Return the [X, Y] coordinate for the center point of the cell that contains the specified text.  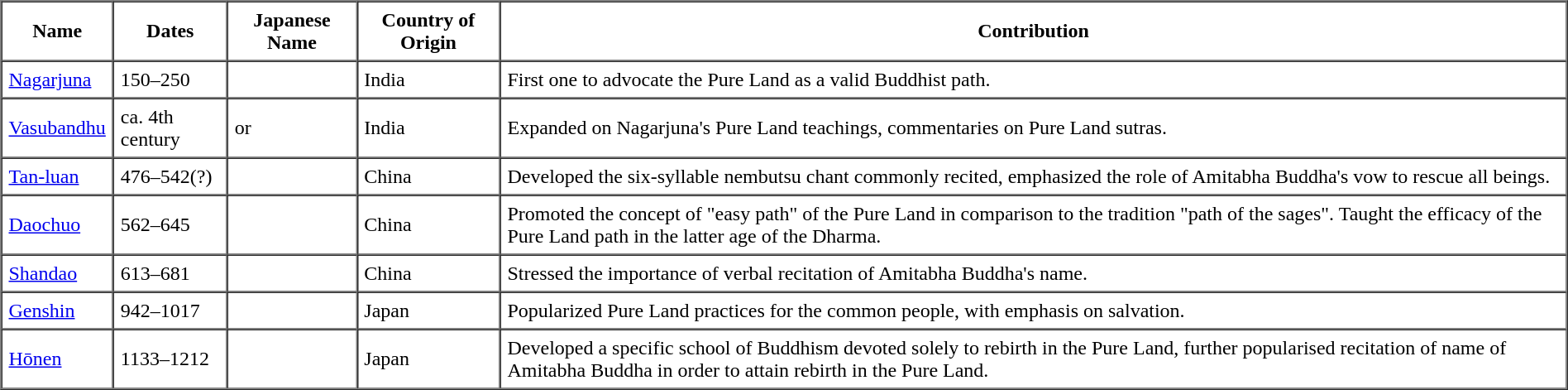
Country of Origin [428, 31]
Stressed the importance of verbal recitation of Amitabha Buddha's name. [1033, 273]
Nagarjuna [58, 79]
1133–1212 [170, 359]
Expanded on Nagarjuna's Pure Land teachings, commentaries on Pure Land sutras. [1033, 128]
Japanese Name [293, 31]
Vasubandhu [58, 128]
942–1017 [170, 310]
Popularized Pure Land practices for the common people, with emphasis on salvation. [1033, 310]
Daochuo [58, 225]
Genshin [58, 310]
Developed the six-syllable nembutsu chant commonly recited, emphasized the role of Amitabha Buddha's vow to rescue all beings. [1033, 176]
or [293, 128]
Name [58, 31]
Shandao [58, 273]
Dates [170, 31]
613–681 [170, 273]
150–250 [170, 79]
ca. 4th century [170, 128]
Tan-luan [58, 176]
Hōnen [58, 359]
562–645 [170, 225]
Contribution [1033, 31]
476–542(?) [170, 176]
First one to advocate the Pure Land as a valid Buddhist path. [1033, 79]
